From the cell containing the given text, extract its center point as [x, y] coordinate. 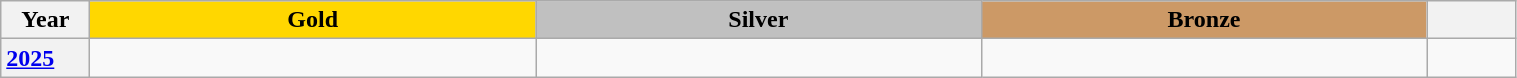
Bronze [1204, 20]
Year [46, 20]
Silver [759, 20]
Gold [313, 20]
2025 [46, 58]
